Provide the (X, Y) coordinate of the cell's center where the given text is located.  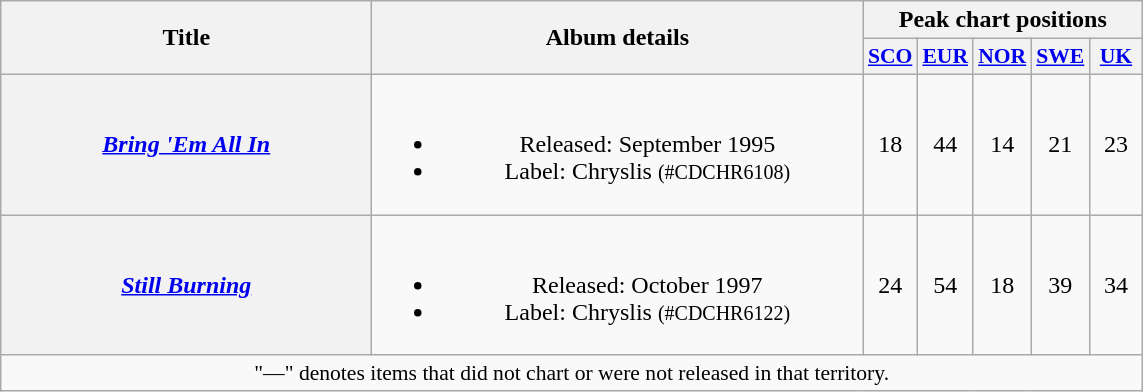
UK (1116, 57)
54 (945, 284)
21 (1060, 144)
24 (890, 284)
SCO (890, 57)
Peak chart positions (1003, 20)
Released: September 1995Label: Chryslis (#CDCHR6108) (618, 144)
Bring 'Em All In (186, 144)
44 (945, 144)
Album details (618, 38)
Released: October 1997Label: Chryslis (#CDCHR6122) (618, 284)
SWE (1060, 57)
NOR (1002, 57)
EUR (945, 57)
23 (1116, 144)
14 (1002, 144)
Title (186, 38)
"—" denotes items that did not chart or were not released in that territory. (572, 373)
34 (1116, 284)
39 (1060, 284)
Still Burning (186, 284)
